Extract the [x, y] coordinate from the center of the cell holding the provided text.  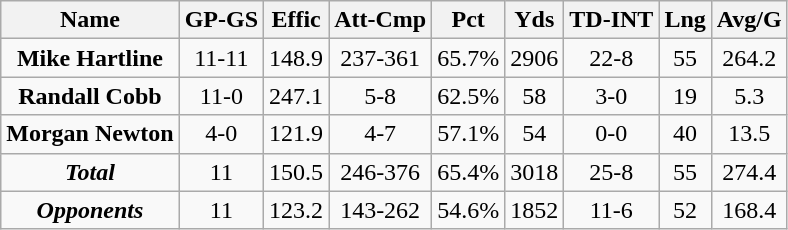
GP-GS [221, 20]
11-11 [221, 58]
3018 [534, 172]
54.6% [468, 210]
Opponents [90, 210]
Morgan Newton [90, 134]
121.9 [296, 134]
4-0 [221, 134]
Randall Cobb [90, 96]
148.9 [296, 58]
22-8 [612, 58]
Total [90, 172]
19 [685, 96]
274.4 [749, 172]
62.5% [468, 96]
54 [534, 134]
65.7% [468, 58]
Yds [534, 20]
Avg/G [749, 20]
Pct [468, 20]
3-0 [612, 96]
143-262 [380, 210]
168.4 [749, 210]
65.4% [468, 172]
1852 [534, 210]
40 [685, 134]
237-361 [380, 58]
246-376 [380, 172]
11-0 [221, 96]
Lng [685, 20]
2906 [534, 58]
264.2 [749, 58]
52 [685, 210]
150.5 [296, 172]
Effic [296, 20]
247.1 [296, 96]
4-7 [380, 134]
Att-Cmp [380, 20]
Mike Hartline [90, 58]
0-0 [612, 134]
5-8 [380, 96]
5.3 [749, 96]
TD-INT [612, 20]
13.5 [749, 134]
123.2 [296, 210]
Name [90, 20]
57.1% [468, 134]
11-6 [612, 210]
25-8 [612, 172]
58 [534, 96]
